Locate the cell with the specified text and output its [X, Y] center coordinate. 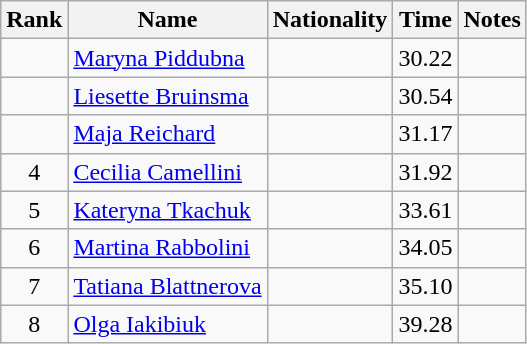
Liesette Bruinsma [168, 96]
Nationality [330, 20]
Notes [492, 20]
39.28 [426, 324]
6 [34, 248]
30.54 [426, 96]
Maryna Piddubna [168, 58]
Name [168, 20]
35.10 [426, 286]
Maja Reichard [168, 134]
4 [34, 172]
30.22 [426, 58]
31.17 [426, 134]
31.92 [426, 172]
33.61 [426, 210]
5 [34, 210]
Kateryna Tkachuk [168, 210]
8 [34, 324]
7 [34, 286]
Martina Rabbolini [168, 248]
Time [426, 20]
Rank [34, 20]
Olga Iakibiuk [168, 324]
34.05 [426, 248]
Tatiana Blattnerova [168, 286]
Cecilia Camellini [168, 172]
